For the text-containing cell, return its midpoint in [X, Y] coordinate format. 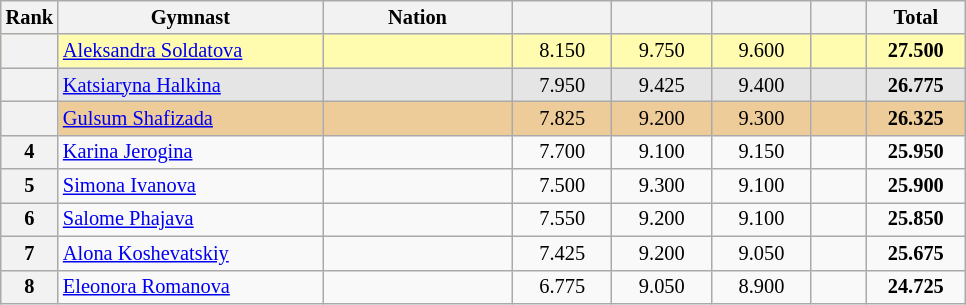
Simona Ivanova [190, 186]
Rank [30, 17]
27.500 [916, 51]
24.725 [916, 287]
9.150 [762, 152]
Nation [418, 17]
9.425 [662, 85]
7.950 [562, 85]
4 [30, 152]
25.900 [916, 186]
7.700 [562, 152]
8.150 [562, 51]
8 [30, 287]
Alona Koshevatskiy [190, 253]
7 [30, 253]
25.850 [916, 219]
6.775 [562, 287]
26.325 [916, 118]
25.950 [916, 152]
Katsiaryna Halkina [190, 85]
7.825 [562, 118]
7.550 [562, 219]
9.750 [662, 51]
Total [916, 17]
7.425 [562, 253]
Gymnast [190, 17]
Eleonora Romanova [190, 287]
5 [30, 186]
6 [30, 219]
Gulsum Shafizada [190, 118]
9.600 [762, 51]
25.675 [916, 253]
Karina Jerogina [190, 152]
7.500 [562, 186]
9.400 [762, 85]
Aleksandra Soldatova [190, 51]
Salome Phajava [190, 219]
8.900 [762, 287]
26.775 [916, 85]
